Return (X, Y) of the center of cell containing provided text 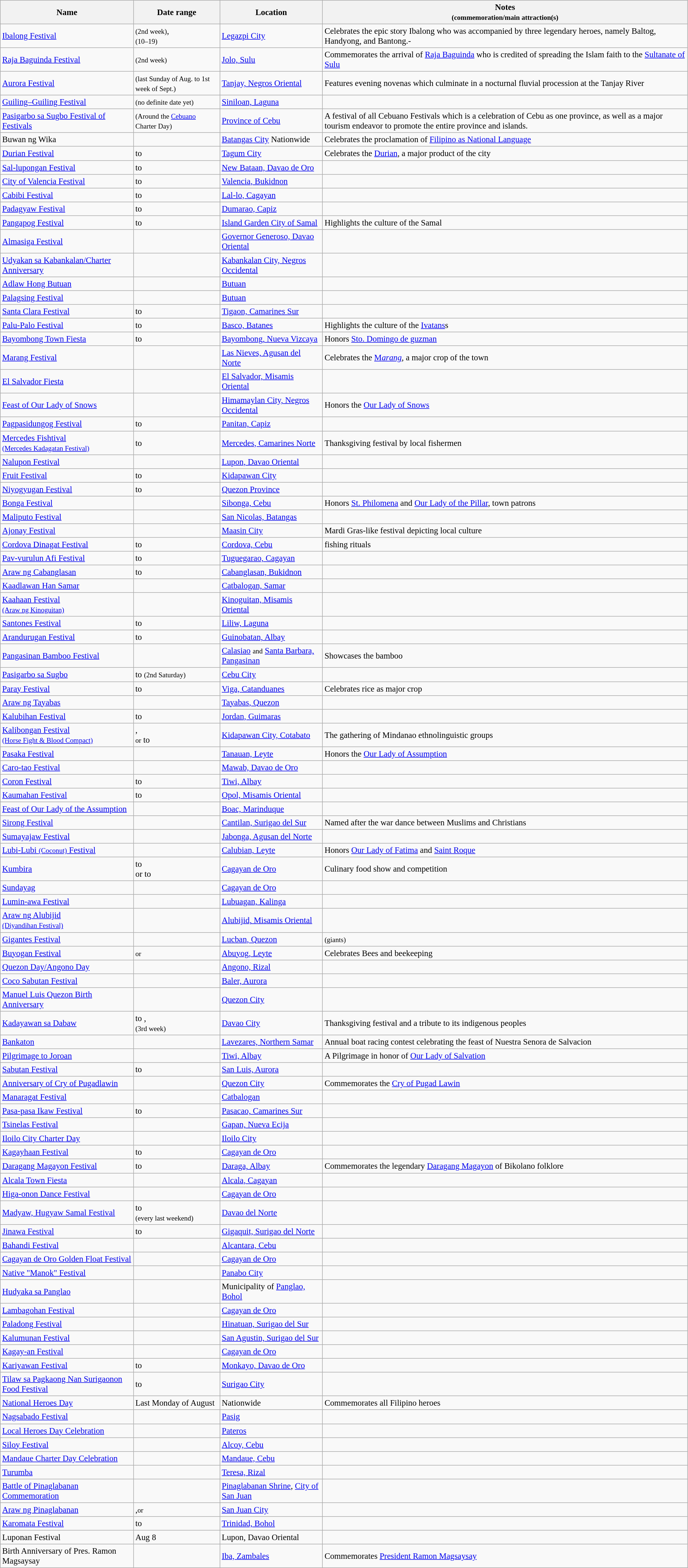
Alubijid, Misamis Oriental (271, 920)
Province of Cebu (271, 121)
Mercedes Fishtival(Mercedes Kadagatan Festival) (67, 443)
Siloy Festival (67, 1445)
Guinobatan, Albay (271, 637)
Caro-tao Festival (67, 768)
to (every last weekend) (176, 1213)
El Salvador, Misamis Oriental (271, 381)
Aurora Festival (67, 84)
Jabonga, Agusan del Norte (271, 837)
Kariyawan Festival (67, 1366)
Tilaw sa Pagkaong Nan Surigaonon Food Festival (67, 1384)
Cabanglasan, Bukidnon (271, 572)
Showcases the bamboo (505, 656)
Lavezares, Northern Samar (271, 1042)
Feast of Our Lady of the Assumption (67, 809)
Last Monday of August (176, 1403)
San Juan City (271, 1510)
Jinawa Festival (67, 1231)
Santones Festival (67, 623)
to or to (176, 869)
Commemorates all Filipino heroes (505, 1403)
to ,(3rd week) (176, 1023)
Date range (176, 12)
Nagsabado Festival (67, 1417)
Pasigarbo sa Sugbo (67, 675)
Kumbira (67, 869)
Governor Generoso, Davao Oriental (271, 242)
Raja Baguinda Festival (67, 60)
Teresa, Rizal (271, 1472)
Lubi-Lubi (Coconut) Festival (67, 850)
Commemorates the legendary Daragang Magayon of Bikolano folklore (505, 1166)
Cordova Dinagat Festival (67, 544)
Pinaglabanan Shrine, City of San Juan (271, 1491)
Valencia, Bukidnon (271, 181)
Paray Festival (67, 689)
Guiling–Guiling Festival (67, 102)
Maasin City (271, 531)
A Pilgrimage in honor of Our Lady of Salvation (505, 1056)
or (176, 953)
Sundayag (67, 888)
Araw ng Cabanglasan (67, 572)
Celebrates rice as major crop (505, 689)
Dumarao, Capiz (271, 209)
Honors Our Lady of Fatima and Saint Roque (505, 850)
Turumba (67, 1472)
Celebrates the Marang, a major crop of the town (505, 358)
Local Heroes Day Celebration (67, 1431)
Kaumahan Festival (67, 795)
Bayombong, Nueva Vizcaya (271, 339)
(2nd week),(10–19) (176, 36)
Pasig (271, 1417)
Quezon Province (271, 489)
Mandaue, Cebu (271, 1458)
Named after the war dance between Muslims and Christians (505, 823)
Basco, Batanes (271, 325)
Iloilo City Charter Day (67, 1139)
Santa Clara Festival (67, 311)
Araw ng Tayabas (67, 702)
Calubian, Leyte (271, 850)
Alcoy, Cebu (271, 1445)
Boac, Marinduque (271, 809)
Nalupon Festival (67, 462)
Tagum City (271, 154)
El Salvador Fiesta (67, 381)
Surigao City (271, 1384)
Cagayan de Oro Golden Float Festival (67, 1259)
Manuel Luis Quezon Birth Anniversary (67, 1000)
Viga, Catanduanes (271, 689)
Adlaw Hong Butuan (67, 284)
New Bataan, Davao de Oro (271, 167)
Cebu City (271, 675)
Pasigarbo sa Sugbo Festival of Festivals (67, 121)
Calasiao and Santa Barbara, Pangasinan (271, 656)
Lambagohan Festival (67, 1310)
Jordan, Guimaras (271, 716)
fishing rituals (505, 544)
Tayabas, Quezon (271, 702)
Lumin-awa Festival (67, 902)
Madyaw, Hugyaw Samal Festival (67, 1213)
Bonga Festival (67, 503)
Abuyog, Leyte (271, 953)
Gigaquit, Surigao del Norte (271, 1231)
Pagpasidungog Festival (67, 424)
Alcantara, Cebu (271, 1245)
Trinidad, Bohol (271, 1524)
Mercedes, Camarines Norte (271, 443)
Daraga, Albay (271, 1166)
Features evening novenas which culminate in a nocturnal fluvial procession at the Tanjay River (505, 84)
Commemorates President Ramon Magsaysay (505, 1556)
Durian Festival (67, 154)
Highlights the culture of the Ivatanss (505, 325)
Kalumunan Festival (67, 1338)
Coron Festival (67, 781)
Kagayhaan Festival (67, 1152)
(last Sunday of Aug. to 1st week of Sept.) (176, 84)
Buyogan Festival (67, 953)
San Nicolas, Batangas (271, 517)
Sal-lupongan Festival (67, 167)
Tsinelas Festival (67, 1125)
Honors St. Philomena and Our Lady of the Pillar, town patrons (505, 503)
Las Nieves, Agusan del Norte (271, 358)
San Luis, Aurora (271, 1070)
Fruit Festival (67, 475)
Padagyaw Festival (67, 209)
Iba, Zambales (271, 1556)
Lucban, Quezon (271, 939)
Ibalong Festival (67, 36)
Battle of Pinaglabanan Commemoration (67, 1491)
Palu-Palo Festival (67, 325)
Legazpi City (271, 36)
Catbalogan (271, 1097)
Kalubihan Festival (67, 716)
Hudyaka sa Panglao (67, 1291)
Pasa-pasa Ikaw Festival (67, 1111)
Celebrates the epic story Ibalong who was accompanied by three legendary heroes, namely Baltog, Handyong, and Bantong.- (505, 36)
Culinary food show and competition (505, 869)
(2nd week) (176, 60)
San Agustin, Surigao del Sur (271, 1338)
Catbalogan, Samar (271, 586)
Aug 8 (176, 1537)
Anniversary of Cry of Pugadlawin (67, 1084)
Pasaka Festival (67, 754)
Sirong Festival (67, 823)
Gigantes Festival (67, 939)
Nationwide (271, 1403)
Jolo, Sulu (271, 60)
Kidapawan City (271, 475)
Davao del Norte (271, 1213)
Name (67, 12)
Mawab, Davao de Oro (271, 768)
Notes(commemoration/main attraction(s) (505, 12)
Davao City (271, 1023)
Pangasinan Bamboo Festival (67, 656)
Quezon Day/Angono Day (67, 967)
Celebrates the proclamation of Filipino as National Language (505, 140)
Tanauan, Leyte (271, 754)
Lubuagan, Kalinga (271, 902)
Commemorates the Cry of Pugad Lawin (505, 1084)
(giants) (505, 939)
Ajonay Festival (67, 531)
Siniloan, Laguna (271, 102)
Sibonga, Cebu (271, 503)
City of Valencia Festival (67, 181)
Hinatuan, Surigao del Sur (271, 1324)
Liliw, Laguna (271, 623)
Gapan, Nueva Ecija (271, 1125)
Panabo City (271, 1273)
Lal-lo, Cagayan (271, 195)
Arandurugan Festival (67, 637)
Highlights the culture of the Samal (505, 223)
Marang Festival (67, 358)
Pateros (271, 1431)
Batangas City Nationwide (271, 140)
Iloilo City (271, 1139)
Tuguegarao, Cagayan (271, 558)
Cordova, Cebu (271, 544)
Kaahaan Festival(Araw ng Kinoguitan) (67, 605)
Birth Anniversary of Pres. Ramon Magsaysay (67, 1556)
Celebrates Bees and beekeeping (505, 953)
Bahandi Festival (67, 1245)
Udyakan sa Kabankalan/Charter Anniversary (67, 265)
Celebrates the Durian, a major product of the city (505, 154)
to (2nd Saturday) (176, 675)
Bankaton (67, 1042)
Thanksgiving festival and a tribute to its indigenous peoples (505, 1023)
Monkayo, Davao de Oro (271, 1366)
Mandaue Charter Day Celebration (67, 1458)
Bayombong Town Fiesta (67, 339)
Pav-vurulun Afi Festival (67, 558)
Honors Sto. Domingo de guzman (505, 339)
Cabibi Festival (67, 195)
(Around the Cebuano Charter Day) (176, 121)
Paladong Festival (67, 1324)
Alcala, Cagayan (271, 1180)
Palagsing Festival (67, 298)
Island Garden City of Samal (271, 223)
Pilgrimage to Joroan (67, 1056)
Thanksgiving festival by local fishermen (505, 443)
Alcala Town Fiesta (67, 1180)
Daragang Magayon Festival (67, 1166)
Kalibongan Festival(Horse Fight & Blood Compact) (67, 735)
Native "Manok" Festival (67, 1273)
Baler, Aurora (271, 981)
Kagay-an Festival (67, 1352)
Angono, Rizal (271, 967)
Feast of Our Lady of Snows (67, 405)
,or (176, 1510)
Pasacao, Camarines Sur (271, 1111)
Himamaylan City, Negros Occidental (271, 405)
Honors the Our Lady of Snows (505, 405)
Tigaon, Camarines Sur (271, 311)
National Heroes Day (67, 1403)
Kadayawan sa Dabaw (67, 1023)
Honors the Our Lady of Assumption (505, 754)
Araw ng Alubijid(Diyandihan Festival) (67, 920)
Kinoguitan, Misamis Oriental (271, 605)
Buwan ng Wika (67, 140)
Sumayajaw Festival (67, 837)
Luponan Festival (67, 1537)
Location (271, 12)
(no definite date yet) (176, 102)
Kidapawan City, Cotabato (271, 735)
Sabutan Festival (67, 1070)
Araw ng Pinaglabanan (67, 1510)
Higa-onon Dance Festival (67, 1194)
Cantilan, Surigao del Sur (271, 823)
Opol, Misamis Oriental (271, 795)
Mardi Gras-like festival depicting local culture (505, 531)
Commemorates the arrival of Raja Baguinda who is credited of spreading the Islam faith to the Sultanate of Sulu (505, 60)
Karomata Festival (67, 1524)
,or to (176, 735)
Coco Sabutan Festival (67, 981)
The gathering of Mindanao ethnolinguistic groups (505, 735)
Tanjay, Negros Oriental (271, 84)
Municipality of Panglao, Bohol (271, 1291)
Panitan, Capiz (271, 424)
Kabankalan City, Negros Occidental (271, 265)
Kaadlawan Han Samar (67, 586)
Almasiga Festival (67, 242)
Niyogyugan Festival (67, 489)
Manaragat Festival (67, 1097)
Maliputo Festival (67, 517)
Pangapog Festival (67, 223)
Annual boat racing contest celebrating the feast of Nuestra Senora de Salvacion (505, 1042)
